For the text-containing cell, return its midpoint in [X, Y] coordinate format. 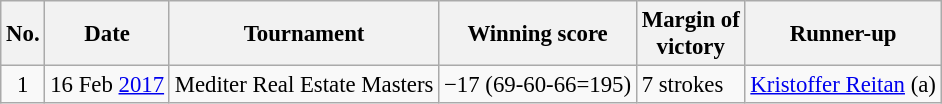
No. [23, 34]
Margin ofvictory [690, 34]
−17 (69-60-66=195) [538, 85]
Kristoffer Reitan (a) [843, 85]
Tournament [304, 34]
Mediter Real Estate Masters [304, 85]
Runner-up [843, 34]
7 strokes [690, 85]
Date [107, 34]
1 [23, 85]
Winning score [538, 34]
16 Feb 2017 [107, 85]
